Locate the cell with the specified text and output its [x, y] center coordinate. 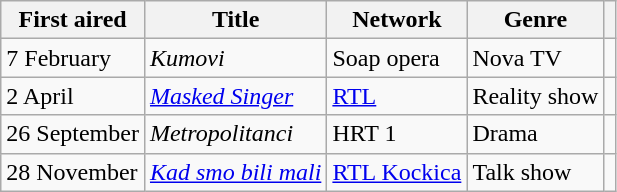
26 September [73, 134]
Metropolitanci [235, 134]
Soap opera [397, 58]
2 April [73, 96]
RTL [397, 96]
Title [235, 20]
Nova TV [536, 58]
Kumovi [235, 58]
Kad smo bili mali [235, 172]
Reality show [536, 96]
HRT 1 [397, 134]
Masked Singer [235, 96]
Genre [536, 20]
First aired [73, 20]
Talk show [536, 172]
7 February [73, 58]
Network [397, 20]
Drama [536, 134]
RTL Kockica [397, 172]
28 November [73, 172]
